Scan for the cell matching the given text and deliver its (X, Y) coordinate at center. 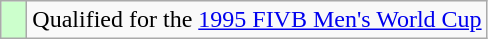
Qualified for the 1995 FIVB Men's World Cup (257, 20)
